Pinpoint the cell where the given text exists, returning its [X, Y] midpoint coordinate. 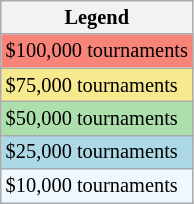
$75,000 tournaments [97, 85]
$100,000 tournaments [97, 51]
Legend [97, 17]
$10,000 tournaments [97, 186]
$25,000 tournaments [97, 152]
$50,000 tournaments [97, 118]
